Extract the [X, Y] coordinate from the center of the cell holding the provided text.  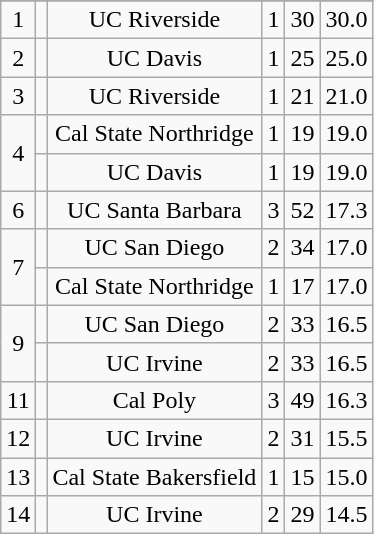
Cal Poly [154, 400]
14.5 [346, 515]
11 [18, 400]
52 [302, 210]
29 [302, 515]
4 [18, 153]
16.3 [346, 400]
6 [18, 210]
17.3 [346, 210]
30 [302, 20]
21.0 [346, 96]
17 [302, 286]
13 [18, 477]
34 [302, 248]
9 [18, 343]
21 [302, 96]
31 [302, 438]
15.0 [346, 477]
30.0 [346, 20]
UC Santa Barbara [154, 210]
7 [18, 267]
15 [302, 477]
49 [302, 400]
25 [302, 58]
25.0 [346, 58]
14 [18, 515]
15.5 [346, 438]
12 [18, 438]
Cal State Bakersfield [154, 477]
